Identify which cell holds the provided text, then report its [x, y] central coordinate. 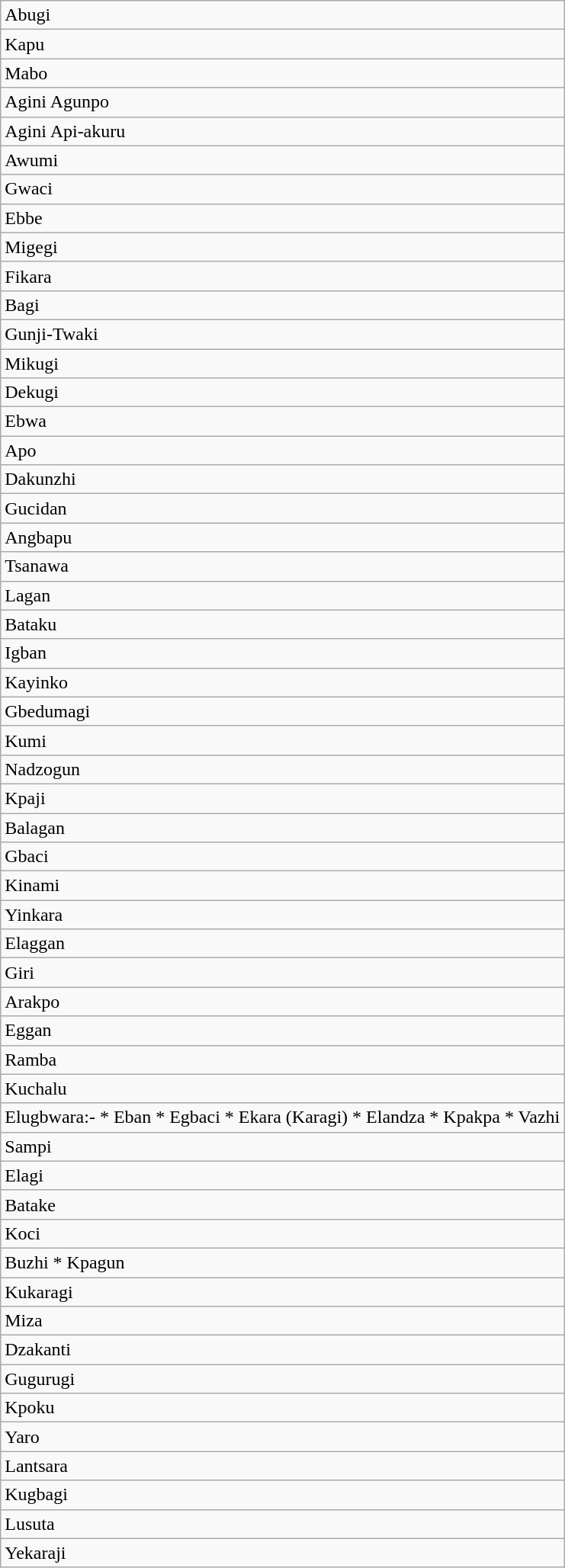
Kinami [282, 886]
Migegi [282, 247]
Gwaci [282, 189]
Yinkara [282, 915]
Kuchalu [282, 1089]
Dakunzhi [282, 479]
Mikugi [282, 364]
Lagan [282, 595]
Igban [282, 653]
Buzhi * Kpagun [282, 1262]
Tsanawa [282, 566]
Lantsara [282, 1466]
Ebbe [282, 218]
Lusuta [282, 1524]
Gucidan [282, 508]
Miza [282, 1321]
Kukaragi [282, 1292]
Koci [282, 1233]
Abugi [282, 15]
Apo [282, 451]
Kayinko [282, 682]
Sampi [282, 1146]
Gunji-Twaki [282, 334]
Gugurugi [282, 1379]
Dekugi [282, 393]
Gbaci [282, 857]
Agini Agunpo [282, 102]
Batake [282, 1204]
Kpoku [282, 1408]
Mabo [282, 73]
Bagi [282, 305]
Elaggan [282, 944]
Giri [282, 973]
Eggan [282, 1031]
Ramba [282, 1060]
Arakpo [282, 1002]
Angbapu [282, 537]
Yekaraji [282, 1553]
Nadzogun [282, 769]
Balagan [282, 827]
Kumi [282, 740]
Agini Api-akuru [282, 131]
Elagi [282, 1175]
Elugbwara:- * Eban * Egbaci * Ekara (Karagi) * Elandza * Kpakpa * Vazhi [282, 1117]
Ebwa [282, 422]
Gbedumagi [282, 711]
Dzakanti [282, 1350]
Bataku [282, 624]
Kpaji [282, 798]
Yaro [282, 1437]
Fikara [282, 276]
Awumi [282, 160]
Kapu [282, 44]
Kugbagi [282, 1495]
